Identify which cell holds the provided text, then report its [X, Y] central coordinate. 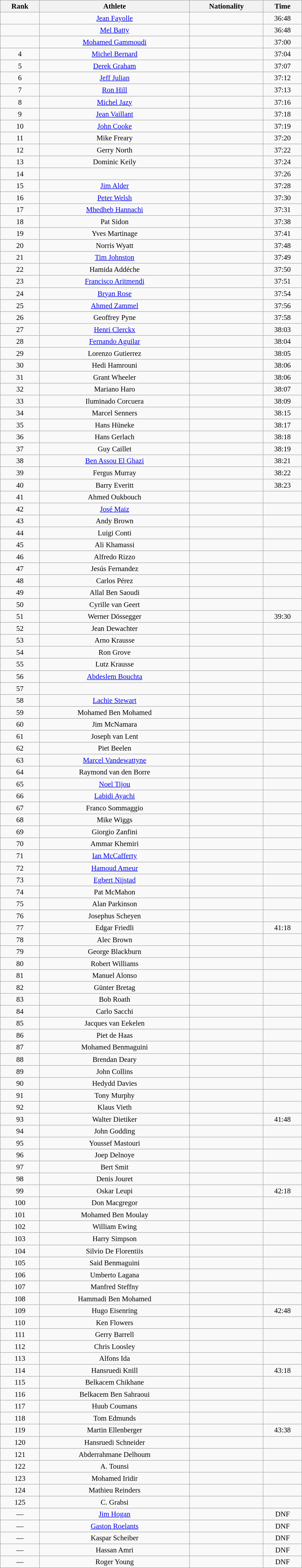
37:19 [282, 126]
31 [20, 377]
Tom Edmunds [115, 1418]
37:28 [282, 186]
Günter Bretag [115, 988]
Giorgio Zanfini [115, 832]
37:26 [282, 174]
Marcel Senners [115, 413]
38:19 [282, 449]
42:18 [282, 1191]
A. Tounsi [115, 1466]
Mohamed Gammoudi [115, 42]
62 [20, 748]
43 [20, 521]
37 [20, 449]
38:05 [282, 353]
José Maiz [115, 509]
43:38 [282, 1430]
Tony Murphy [115, 1095]
105 [20, 1263]
Alan Parkinson [115, 904]
23 [20, 282]
33 [20, 401]
George Blackburn [115, 952]
37:51 [282, 282]
Don Macgregor [115, 1203]
Bob Roath [115, 999]
53 [20, 640]
92 [20, 1107]
108 [20, 1299]
49 [20, 593]
68 [20, 820]
Jean Dewachter [115, 629]
45 [20, 545]
22 [20, 270]
14 [20, 174]
121 [20, 1454]
77 [20, 928]
Klaus Vieth [115, 1107]
Manuel Alonso [115, 976]
83 [20, 999]
120 [20, 1442]
Youssef Mastouri [115, 1143]
Piet Beelen [115, 748]
16 [20, 198]
93 [20, 1119]
Marcel Vandewattyne [115, 760]
Jean Fayolle [115, 18]
99 [20, 1191]
Joseph van Lent [115, 736]
102 [20, 1227]
38 [20, 461]
Gerry Barrell [115, 1335]
12 [20, 150]
91 [20, 1095]
Josephus Scheyen [115, 916]
61 [20, 736]
Lutz Krausse [115, 665]
25 [20, 306]
123 [20, 1478]
38:03 [282, 329]
24 [20, 293]
97 [20, 1167]
19 [20, 234]
110 [20, 1323]
116 [20, 1395]
Ian McCafferty [115, 856]
Labidi Ayachi [115, 796]
11 [20, 138]
70 [20, 844]
112 [20, 1346]
64 [20, 772]
30 [20, 365]
William Ewing [115, 1227]
Arno Krausse [115, 640]
Mel Batty [115, 30]
Hugo Eisenring [115, 1311]
Allal Ben Saoudi [115, 593]
76 [20, 916]
Nationality [226, 6]
Derek Graham [115, 66]
63 [20, 760]
37:13 [282, 90]
109 [20, 1311]
Ben Assou El Ghazi [115, 461]
Hamida Addéche [115, 270]
Kaspar Scheiber [115, 1538]
Mariano Haro [115, 389]
81 [20, 976]
79 [20, 952]
Peter Welsh [115, 198]
88 [20, 1059]
100 [20, 1203]
Abderrahmane Delhoum [115, 1454]
75 [20, 904]
37:22 [282, 150]
29 [20, 353]
27 [20, 329]
Gaston Roelants [115, 1526]
Mike Wiggs [115, 820]
Rank [20, 6]
46 [20, 557]
56 [20, 676]
87 [20, 1048]
38:17 [282, 425]
37:56 [282, 306]
69 [20, 832]
Egbert Nijstad [115, 880]
107 [20, 1287]
37:30 [282, 198]
Umberto Lagana [115, 1275]
54 [20, 653]
95 [20, 1143]
13 [20, 162]
Ali Khamassi [115, 545]
118 [20, 1418]
37:54 [282, 293]
36 [20, 437]
21 [20, 258]
Alfons Ida [115, 1359]
86 [20, 1035]
Mhedheb Hannachi [115, 210]
Ahmed Zammel [115, 306]
85 [20, 1023]
42:48 [282, 1311]
Belkacem Ben Sahraoui [115, 1395]
26 [20, 317]
6 [20, 78]
37:24 [282, 162]
37:04 [282, 54]
Silvio De Florentiis [115, 1251]
103 [20, 1239]
Martin Ellenberger [115, 1430]
Athlete [115, 6]
Iluminado Corcuera [115, 401]
Hans Gerlach [115, 437]
Jesús Fernandez [115, 569]
Noel Tijou [115, 784]
82 [20, 988]
Ron Hill [115, 90]
Fernando Aguilar [115, 342]
Ken Flowers [115, 1323]
5 [20, 66]
125 [20, 1502]
65 [20, 784]
Walter Dietiker [115, 1119]
Brendan Deary [115, 1059]
John Godding [115, 1131]
Fergus Murray [115, 473]
74 [20, 892]
Ahmed Oukbouch [115, 497]
Manfred Steffny [115, 1287]
Jim Alder [115, 186]
9 [20, 114]
38:07 [282, 389]
Guy Caillet [115, 449]
Jeff Julian [115, 78]
89 [20, 1071]
Belkacem Chikhane [115, 1382]
7 [20, 90]
Time [282, 6]
37:00 [282, 42]
37:07 [282, 66]
Andy Brown [115, 521]
38:15 [282, 413]
Hamoud Ameur [115, 868]
57 [20, 689]
Carlos Pérez [115, 581]
John Cooke [115, 126]
117 [20, 1406]
Pat Sidon [115, 222]
Roger Young [115, 1562]
72 [20, 868]
48 [20, 581]
Raymond van den Borre [115, 772]
Michel Bernard [115, 54]
37:50 [282, 270]
55 [20, 665]
8 [20, 102]
Chris Loosley [115, 1346]
Abdeslem Bouchta [115, 676]
John Collins [115, 1071]
Hansruedi Knill [115, 1371]
122 [20, 1466]
Jim McNamara [115, 724]
37:31 [282, 210]
111 [20, 1335]
41:18 [282, 928]
66 [20, 796]
Mohamed Iridir [115, 1478]
38:21 [282, 461]
Mike Freary [115, 138]
Werner Dössegger [115, 617]
Piet de Haas [115, 1035]
17 [20, 210]
90 [20, 1083]
Bert Smit [115, 1167]
Joep Delnoye [115, 1155]
Norris Wyatt [115, 246]
37:48 [282, 246]
60 [20, 724]
Edgar Friedli [115, 928]
Denis Jouret [115, 1179]
Hansruedi Schneider [115, 1442]
78 [20, 940]
Huub Coumans [115, 1406]
Ron Grove [115, 653]
38:09 [282, 401]
106 [20, 1275]
98 [20, 1179]
Lorenzo Gutierrez [115, 353]
Hedydd Davies [115, 1083]
43:18 [282, 1371]
Robert Williams [115, 964]
39:30 [282, 617]
41 [20, 497]
50 [20, 605]
42 [20, 509]
104 [20, 1251]
Michel Jazy [115, 102]
114 [20, 1371]
Oskar Leupi [115, 1191]
40 [20, 485]
37:38 [282, 222]
Hammadi Ben Mohamed [115, 1299]
80 [20, 964]
44 [20, 533]
38:22 [282, 473]
Franco Sommaggio [115, 808]
Pat McMahon [115, 892]
Alec Brown [115, 940]
59 [20, 712]
4 [20, 54]
Mohamed Ben Mohamed [115, 712]
37:58 [282, 317]
Hedi Hamrouni [115, 365]
Mohamed Ben Moulay [115, 1215]
Barry Everitt [115, 485]
Jacques van Eekelen [115, 1023]
Tim Johnston [115, 258]
58 [20, 700]
Francisco Aritmendi [115, 282]
113 [20, 1359]
Geoffrey Pyne [115, 317]
Hans Hüneke [115, 425]
41:48 [282, 1119]
37:18 [282, 114]
37:20 [282, 138]
15 [20, 186]
34 [20, 413]
38:18 [282, 437]
Cyrille van Geert [115, 605]
38:04 [282, 342]
38:23 [282, 485]
Gerry North [115, 150]
20 [20, 246]
115 [20, 1382]
96 [20, 1155]
119 [20, 1430]
Hassan Amri [115, 1550]
Lachie Stewart [115, 700]
Alfredo Rizzo [115, 557]
73 [20, 880]
Jim Hogan [115, 1514]
Mathieu Reinders [115, 1490]
Luigi Conti [115, 533]
94 [20, 1131]
10 [20, 126]
Mohamed Benmaguini [115, 1048]
84 [20, 1012]
Henri Clerckx [115, 329]
35 [20, 425]
Grant Wheeler [115, 377]
37:41 [282, 234]
51 [20, 617]
37:16 [282, 102]
C. Grabsi [115, 1502]
37:12 [282, 78]
37:49 [282, 258]
52 [20, 629]
Dominic Keily [115, 162]
71 [20, 856]
32 [20, 389]
39 [20, 473]
Jean Vaillant [115, 114]
28 [20, 342]
Carlo Sacchi [115, 1012]
Harry Simpson [115, 1239]
Said Benmaguini [115, 1263]
18 [20, 222]
101 [20, 1215]
67 [20, 808]
Bryan Rose [115, 293]
47 [20, 569]
Yves Martinage [115, 234]
Ammar Khemiri [115, 844]
124 [20, 1490]
